Find where the given text appears and provide that cell's center as (x, y) coordinate. 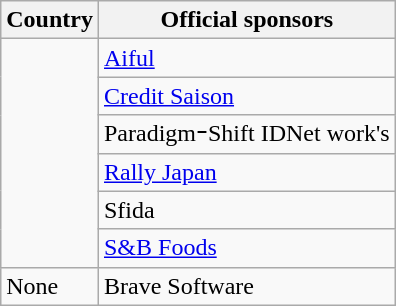
Country (50, 20)
Sfida (246, 210)
None (50, 286)
Credit Saison (246, 96)
Aiful (246, 58)
Brave Software (246, 286)
Official sponsors (246, 20)
ParadigmｰShift IDNet work's (246, 134)
Rally Japan (246, 172)
S&B Foods (246, 248)
